Provide the (X, Y) coordinate of the cell's center where the given text is located.  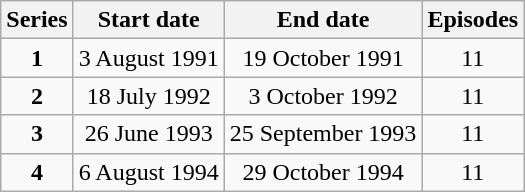
Series (37, 20)
1 (37, 58)
29 October 1994 (323, 172)
3 October 1992 (323, 96)
3 (37, 134)
19 October 1991 (323, 58)
6 August 1994 (148, 172)
Start date (148, 20)
End date (323, 20)
25 September 1993 (323, 134)
2 (37, 96)
26 June 1993 (148, 134)
18 July 1992 (148, 96)
Episodes (473, 20)
4 (37, 172)
3 August 1991 (148, 58)
